Output the (x, y) coordinate of the center of the cell containing the given text.  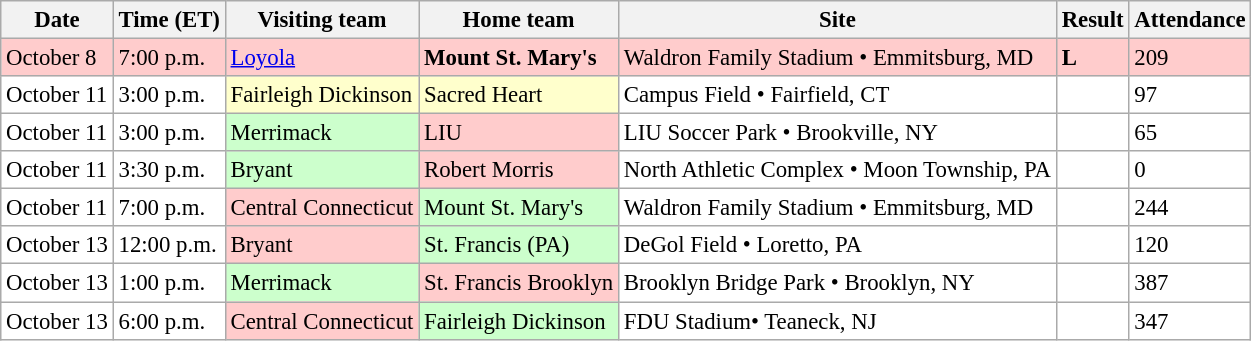
347 (1190, 321)
97 (1190, 95)
Brooklyn Bridge Park • Brooklyn, NY (838, 283)
Campus Field • Fairfield, CT (838, 95)
12:00 p.m. (169, 245)
Time (ET) (169, 20)
LIU (519, 133)
DeGol Field • Loretto, PA (838, 245)
St. Francis Brooklyn (519, 283)
St. Francis (PA) (519, 245)
244 (1190, 208)
October 8 (57, 58)
0 (1190, 170)
FDU Stadium• Teaneck, NJ (838, 321)
6:00 p.m. (169, 321)
65 (1190, 133)
3:30 p.m. (169, 170)
Date (57, 20)
Attendance (1190, 20)
Visiting team (322, 20)
Home team (519, 20)
209 (1190, 58)
Result (1092, 20)
1:00 p.m. (169, 283)
L (1092, 58)
Sacred Heart (519, 95)
Loyola (322, 58)
North Athletic Complex • Moon Township, PA (838, 170)
Robert Morris (519, 170)
120 (1190, 245)
Site (838, 20)
387 (1190, 283)
LIU Soccer Park • Brookville, NY (838, 133)
